Return the [x, y] coordinate for the center point of the cell that contains the specified text.  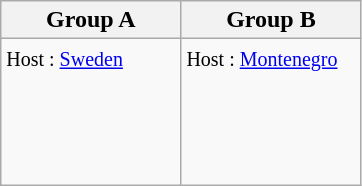
Host : Montenegro [271, 112]
Group B [271, 20]
Host : Sweden [91, 112]
Group A [91, 20]
